Provide the (X, Y) coordinate of the cell's center where the given text is located.  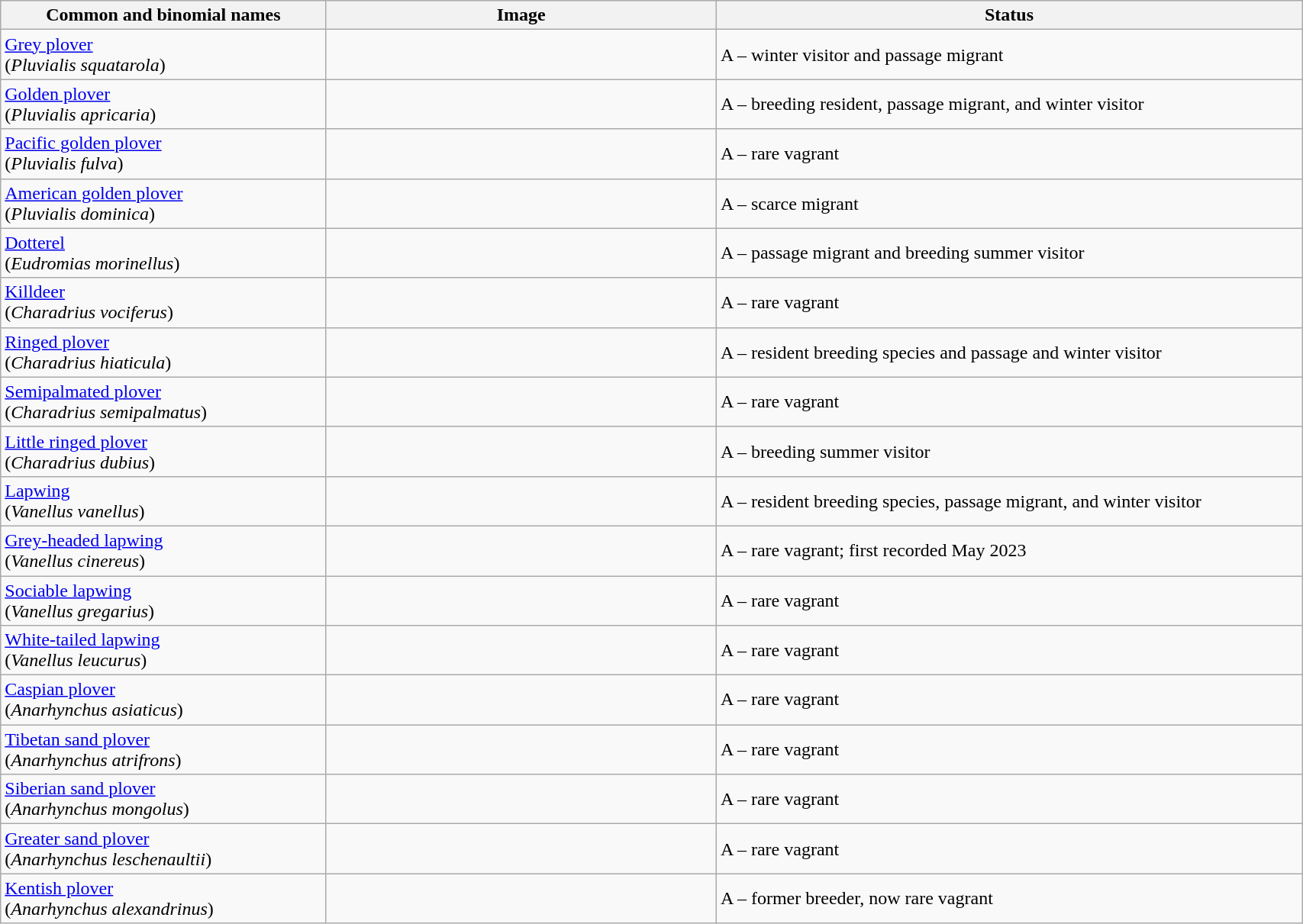
Siberian sand plover(Anarhynchus mongolus) (163, 800)
A – resident breeding species and passage and winter visitor (1009, 353)
Tibetan sand plover(Anarhynchus atrifrons) (163, 749)
A – rare vagrant; first recorded May 2023 (1009, 551)
A – breeding resident, passage migrant, and winter visitor (1009, 104)
Grey-headed lapwing(Vanellus cinereus) (163, 551)
Common and binomial names (163, 15)
Dotterel(Eudromias morinellus) (163, 253)
A – former breeder, now rare vagrant (1009, 899)
Image (521, 15)
Semipalmated plover(Charadrius semipalmatus) (163, 401)
A – scarce migrant (1009, 203)
Status (1009, 15)
Kentish plover(Anarhynchus alexandrinus) (163, 899)
Grey plover(Pluvialis squatarola) (163, 55)
A – winter visitor and passage migrant (1009, 55)
A – breeding summer visitor (1009, 452)
Greater sand plover(Anarhynchus leschenaultii) (163, 848)
A – passage migrant and breeding summer visitor (1009, 253)
Golden plover(Pluvialis apricaria) (163, 104)
A – resident breeding species, passage migrant, and winter visitor (1009, 501)
Ringed plover(Charadrius hiaticula) (163, 353)
White-tailed lapwing(Vanellus leucurus) (163, 650)
Caspian plover(Anarhynchus asiaticus) (163, 700)
Pacific golden plover(Pluvialis fulva) (163, 154)
Little ringed plover(Charadrius dubius) (163, 452)
Killdeer(Charadrius vociferus) (163, 302)
Sociable lapwing(Vanellus gregarius) (163, 600)
Lapwing(Vanellus vanellus) (163, 501)
American golden plover(Pluvialis dominica) (163, 203)
